Capture the cell that displays the provided text and extract its (x, y) central coordinate. 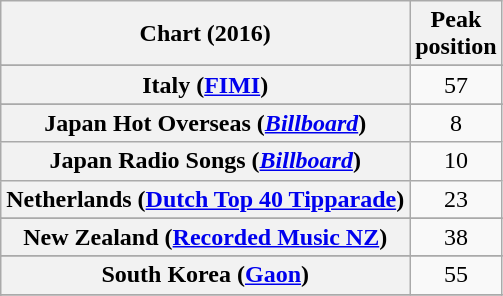
Japan Radio Songs (Billboard) (206, 161)
Italy (FIMI) (206, 85)
New Zealand (Recorded Music NZ) (206, 237)
55 (456, 275)
23 (456, 199)
10 (456, 161)
Japan Hot Overseas (Billboard) (206, 123)
Chart (2016) (206, 34)
South Korea (Gaon) (206, 275)
Netherlands (Dutch Top 40 Tipparade) (206, 199)
57 (456, 85)
Peak position (456, 34)
38 (456, 237)
8 (456, 123)
